Find where the given text appears and provide that cell's center as [X, Y] coordinate. 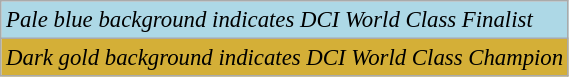
Dark gold background indicates DCI World Class Champion [285, 58]
Pale blue background indicates DCI World Class Finalist [285, 20]
